Pinpoint the cell where the given text exists, returning its (x, y) midpoint coordinate. 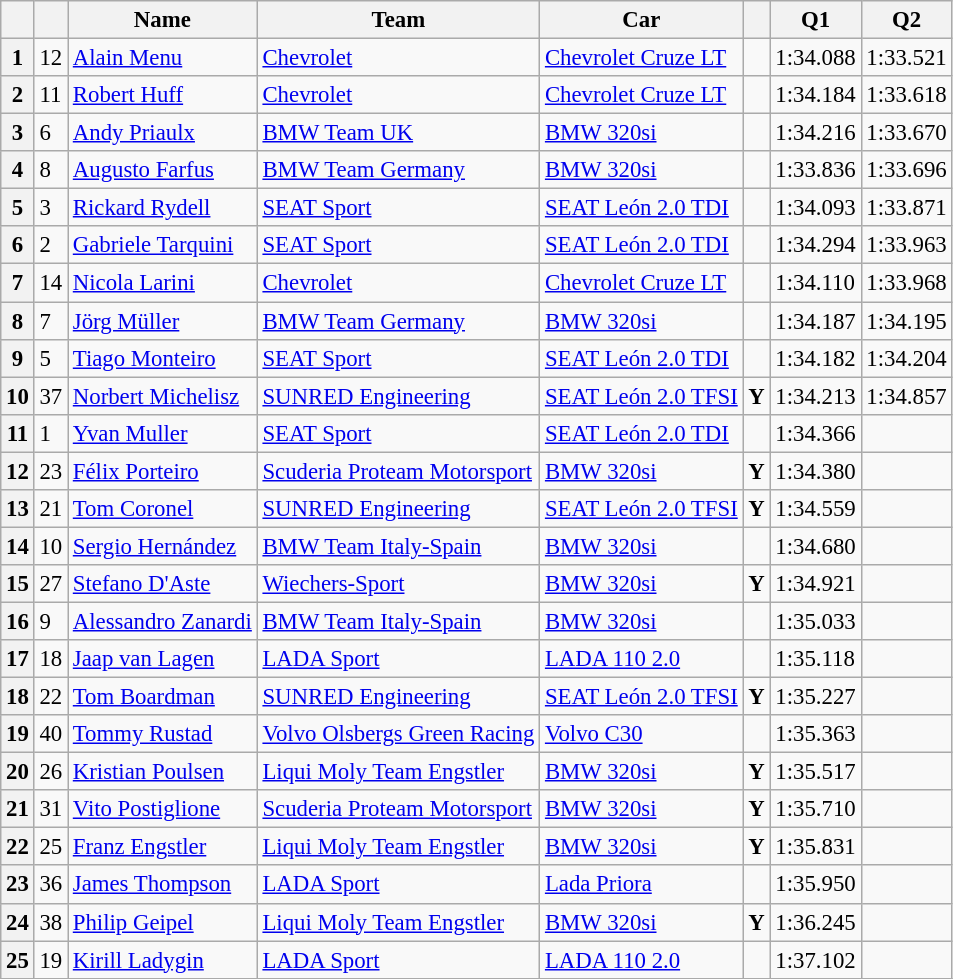
Alain Menu (163, 58)
1:33.836 (816, 170)
1:34.187 (816, 321)
Rickard Rydell (163, 208)
Volvo Olsbergs Green Racing (398, 734)
Franz Engstler (163, 847)
Augusto Farfus (163, 170)
Tom Coronel (163, 509)
1:34.921 (816, 584)
13 (18, 509)
1:34.204 (906, 358)
Jaap van Lagen (163, 659)
Kirill Ladygin (163, 960)
1:34.380 (816, 471)
1:34.213 (816, 396)
17 (18, 659)
16 (18, 621)
1:35.363 (816, 734)
1:35.950 (816, 885)
1:34.110 (816, 283)
1:34.195 (906, 321)
36 (50, 885)
31 (50, 809)
Vito Postiglione (163, 809)
Stefano D'Aste (163, 584)
1:36.245 (816, 922)
24 (18, 922)
1:33.521 (906, 58)
Q1 (816, 20)
Sergio Hernández (163, 546)
37 (50, 396)
15 (18, 584)
1:35.517 (816, 772)
Gabriele Tarquini (163, 245)
Tom Boardman (163, 697)
1:33.871 (906, 208)
Philip Geipel (163, 922)
1:34.182 (816, 358)
38 (50, 922)
1:34.294 (816, 245)
1:34.216 (816, 133)
4 (18, 170)
Tiago Monteiro (163, 358)
40 (50, 734)
BMW Team UK (398, 133)
Andy Priaulx (163, 133)
James Thompson (163, 885)
1:35.033 (816, 621)
26 (50, 772)
1:35.118 (816, 659)
Car (642, 20)
Team (398, 20)
1:33.618 (906, 95)
1:37.102 (816, 960)
Kristian Poulsen (163, 772)
1:35.227 (816, 697)
Robert Huff (163, 95)
1:33.696 (906, 170)
1:34.857 (906, 396)
Volvo C30 (642, 734)
Norbert Michelisz (163, 396)
Félix Porteiro (163, 471)
1:33.968 (906, 283)
Q2 (906, 20)
Wiechers-Sport (398, 584)
1:35.710 (816, 809)
1:35.831 (816, 847)
1:34.680 (816, 546)
1:34.088 (816, 58)
Lada Priora (642, 885)
1:33.963 (906, 245)
1:34.559 (816, 509)
Jörg Müller (163, 321)
1:33.670 (906, 133)
27 (50, 584)
1:34.184 (816, 95)
1:34.366 (816, 433)
Alessandro Zanardi (163, 621)
Name (163, 20)
Nicola Larini (163, 283)
Yvan Muller (163, 433)
20 (18, 772)
Tommy Rustad (163, 734)
1:34.093 (816, 208)
